Locate the cell with the specified text and output its [x, y] center coordinate. 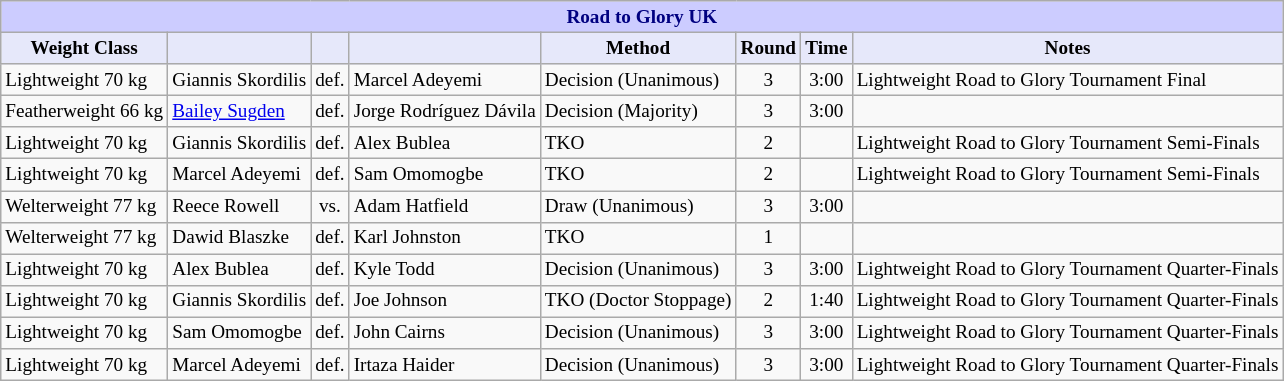
Featherweight 66 kg [84, 111]
John Cairns [444, 333]
Round [768, 48]
Kyle Todd [444, 270]
Bailey Sugden [240, 111]
1 [768, 238]
Notes [1068, 48]
Joe Johnson [444, 301]
Weight Class [84, 48]
Decision (Majority) [638, 111]
TKO (Doctor Stoppage) [638, 301]
Method [638, 48]
Time [826, 48]
Karl Johnston [444, 238]
Reece Rowell [240, 206]
vs. [330, 206]
Lightweight Road to Glory Tournament Final [1068, 80]
Jorge Rodríguez Dávila [444, 111]
1:40 [826, 301]
Irtaza Haider [444, 365]
Adam Hatfield [444, 206]
Draw (Unanimous) [638, 206]
Road to Glory UK [642, 17]
Dawid Blaszke [240, 238]
